Capture the cell that displays the provided text and extract its [x, y] central coordinate. 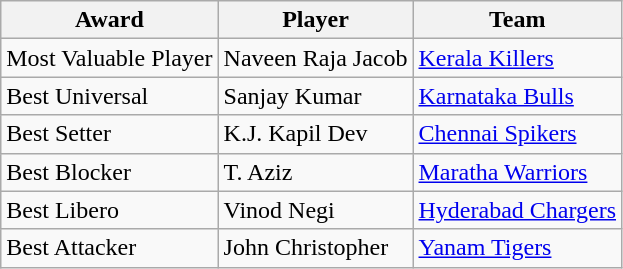
Sanjay Kumar [316, 96]
Karnataka Bulls [518, 96]
Most Valuable Player [110, 58]
Naveen Raja Jacob [316, 58]
Award [110, 20]
Best Attacker [110, 248]
Yanam Tigers [518, 248]
Best Libero [110, 210]
Best Setter [110, 134]
T. Aziz [316, 172]
Best Universal [110, 96]
Team [518, 20]
Kerala Killers [518, 58]
John Christopher [316, 248]
Vinod Negi [316, 210]
Chennai Spikers [518, 134]
Best Blocker [110, 172]
Hyderabad Chargers [518, 210]
Player [316, 20]
Maratha Warriors [518, 172]
K.J. Kapil Dev [316, 134]
